Pinpoint the cell where the given text exists, returning its [x, y] midpoint coordinate. 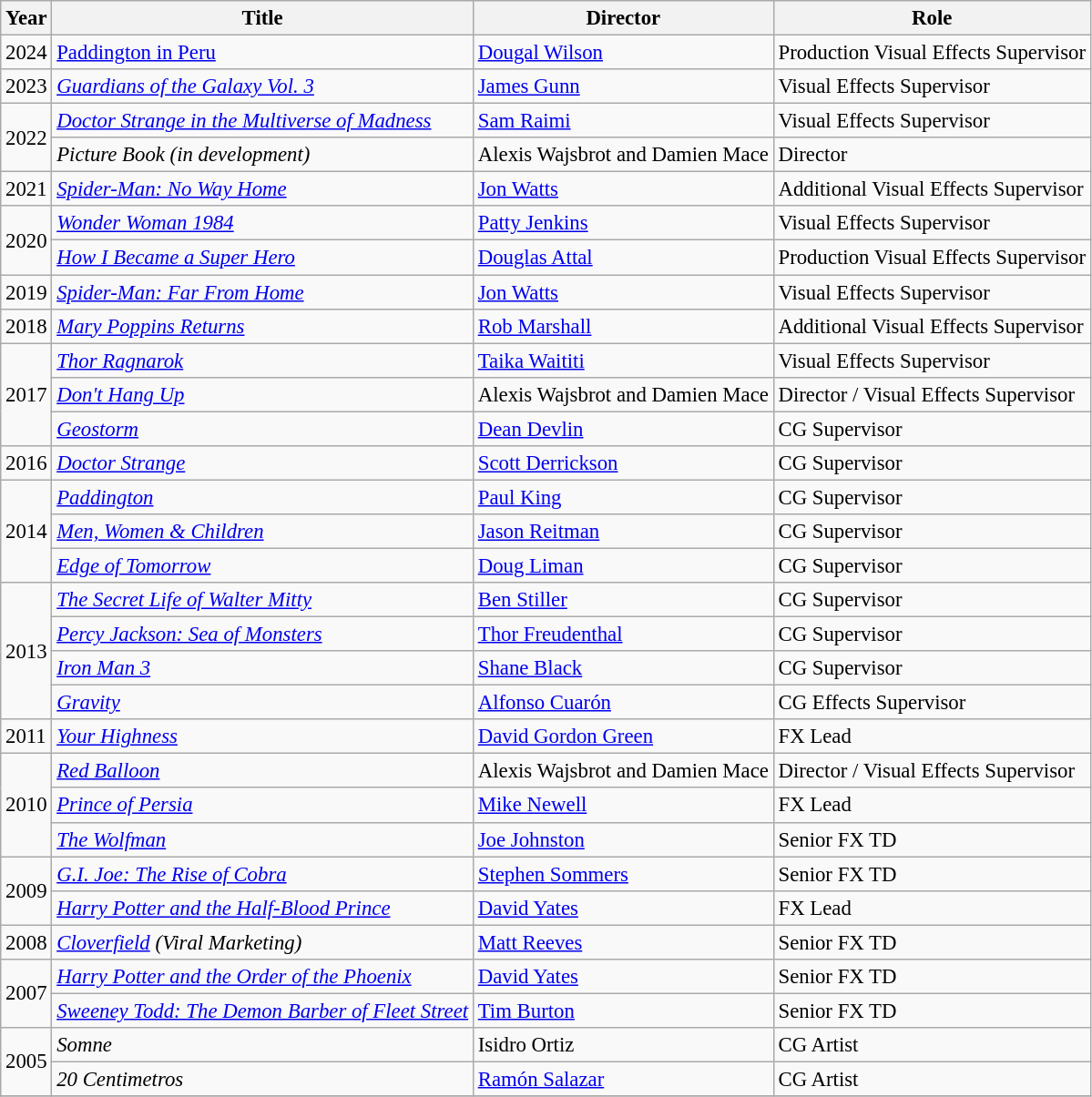
Stephen Sommers [623, 874]
2011 [26, 736]
Paddington in Peru [262, 53]
Doctor Strange [262, 463]
Thor Freudenthal [623, 635]
Guardians of the Galaxy Vol. 3 [262, 86]
Dougal Wilson [623, 53]
Prince of Persia [262, 806]
2020 [26, 240]
Don't Hang Up [262, 394]
Scott Derrickson [623, 463]
20 Centimetros [262, 1079]
Harry Potter and the Half-Blood Prince [262, 908]
Sam Raimi [623, 121]
David Gordon Green [623, 736]
Title [262, 18]
Sweeney Todd: The Demon Barber of Fleet Street [262, 1011]
Alfonso Cuarón [623, 703]
Tim Burton [623, 1011]
Jason Reitman [623, 532]
Red Balloon [262, 771]
CG Effects Supervisor [932, 703]
2010 [26, 805]
How I Became a Super Hero [262, 258]
2013 [26, 651]
Spider-Man: No Way Home [262, 189]
Cloverfield (Viral Marketing) [262, 942]
2017 [26, 395]
2005 [26, 1061]
2008 [26, 942]
Doctor Strange in the Multiverse of Madness [262, 121]
Joe Johnston [623, 839]
Ramón Salazar [623, 1079]
Your Highness [262, 736]
Douglas Attal [623, 258]
Percy Jackson: Sea of Monsters [262, 635]
2022 [26, 138]
Iron Man 3 [262, 668]
2014 [26, 532]
2018 [26, 326]
Year [26, 18]
Thor Ragnarok [262, 361]
Paul King [623, 497]
The Wolfman [262, 839]
2019 [26, 292]
Shane Black [623, 668]
Matt Reeves [623, 942]
Men, Women & Children [262, 532]
Rob Marshall [623, 326]
2016 [26, 463]
The Secret Life of Walter Mitty [262, 600]
2021 [26, 189]
Wonder Woman 1984 [262, 223]
James Gunn [623, 86]
Somne [262, 1045]
Dean Devlin [623, 429]
Edge of Tomorrow [262, 565]
Ben Stiller [623, 600]
2007 [26, 994]
Gravity [262, 703]
Spider-Man: Far From Home [262, 292]
Paddington [262, 497]
G.I. Joe: The Rise of Cobra [262, 874]
Harry Potter and the Order of the Phoenix [262, 977]
Doug Liman [623, 565]
Patty Jenkins [623, 223]
Role [932, 18]
Taika Waititi [623, 361]
2023 [26, 86]
2009 [26, 890]
Picture Book (in development) [262, 155]
Geostorm [262, 429]
Mike Newell [623, 806]
2024 [26, 53]
Isidro Ortiz [623, 1045]
Mary Poppins Returns [262, 326]
